Locate the cell with the specified text and output its (x, y) center coordinate. 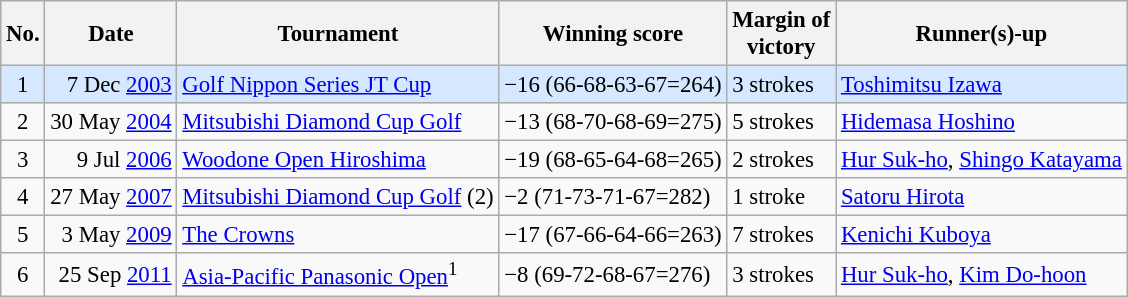
9 Jul 2006 (111, 160)
1 (23, 85)
Runner(s)-up (982, 34)
5 (23, 235)
−2 (71-73-71-67=282) (613, 197)
3 (23, 160)
Kenichi Kuboya (982, 235)
−16 (66-68-63-67=264) (613, 85)
Winning score (613, 34)
2 (23, 122)
25 Sep 2011 (111, 275)
−19 (68-65-64-68=265) (613, 160)
7 Dec 2003 (111, 85)
The Crowns (338, 235)
3 May 2009 (111, 235)
5 strokes (782, 122)
6 (23, 275)
Woodone Open Hiroshima (338, 160)
Golf Nippon Series JT Cup (338, 85)
30 May 2004 (111, 122)
−8 (69-72-68-67=276) (613, 275)
7 strokes (782, 235)
−17 (67-66-64-66=263) (613, 235)
No. (23, 34)
Tournament (338, 34)
Mitsubishi Diamond Cup Golf (2) (338, 197)
Asia-Pacific Panasonic Open1 (338, 275)
Hidemasa Hoshino (982, 122)
Mitsubishi Diamond Cup Golf (338, 122)
4 (23, 197)
Margin ofvictory (782, 34)
1 stroke (782, 197)
Date (111, 34)
27 May 2007 (111, 197)
2 strokes (782, 160)
Toshimitsu Izawa (982, 85)
Satoru Hirota (982, 197)
Hur Suk-ho, Kim Do-hoon (982, 275)
−13 (68-70-68-69=275) (613, 122)
Hur Suk-ho, Shingo Katayama (982, 160)
